Pinpoint the cell where the given text exists, returning its [X, Y] midpoint coordinate. 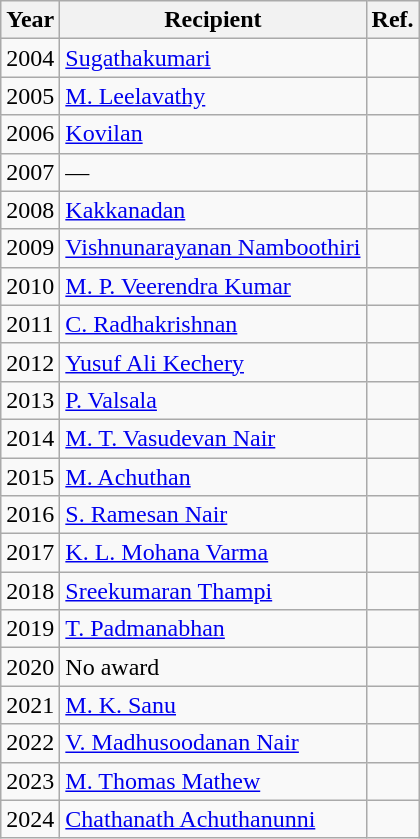
Sreekumaran Thampi [213, 591]
Ref. [392, 20]
Kovilan [213, 134]
2023 [30, 781]
2019 [30, 629]
2017 [30, 553]
M. Thomas Mathew [213, 781]
Vishnunarayanan Namboothiri [213, 248]
Chathanath Achuthanunni [213, 819]
No award [213, 667]
Recipient [213, 20]
C. Radhakrishnan [213, 324]
2014 [30, 438]
S. Ramesan Nair [213, 515]
V. Madhusoodanan Nair [213, 743]
Kakkanadan [213, 210]
2020 [30, 667]
K. L. Mohana Varma [213, 553]
2024 [30, 819]
2015 [30, 477]
2009 [30, 248]
— [213, 172]
Year [30, 20]
2012 [30, 362]
2004 [30, 58]
2016 [30, 515]
M. Achuthan [213, 477]
M. P. Veerendra Kumar [213, 286]
M. T. Vasudevan Nair [213, 438]
2007 [30, 172]
2006 [30, 134]
2005 [30, 96]
2011 [30, 324]
Yusuf Ali Kechery [213, 362]
2022 [30, 743]
2010 [30, 286]
2008 [30, 210]
2018 [30, 591]
M. K. Sanu [213, 705]
T. Padmanabhan [213, 629]
Sugathakumari [213, 58]
2013 [30, 400]
2021 [30, 705]
P. Valsala [213, 400]
M. Leelavathy [213, 96]
